Capture the cell that displays the provided text and extract its [x, y] central coordinate. 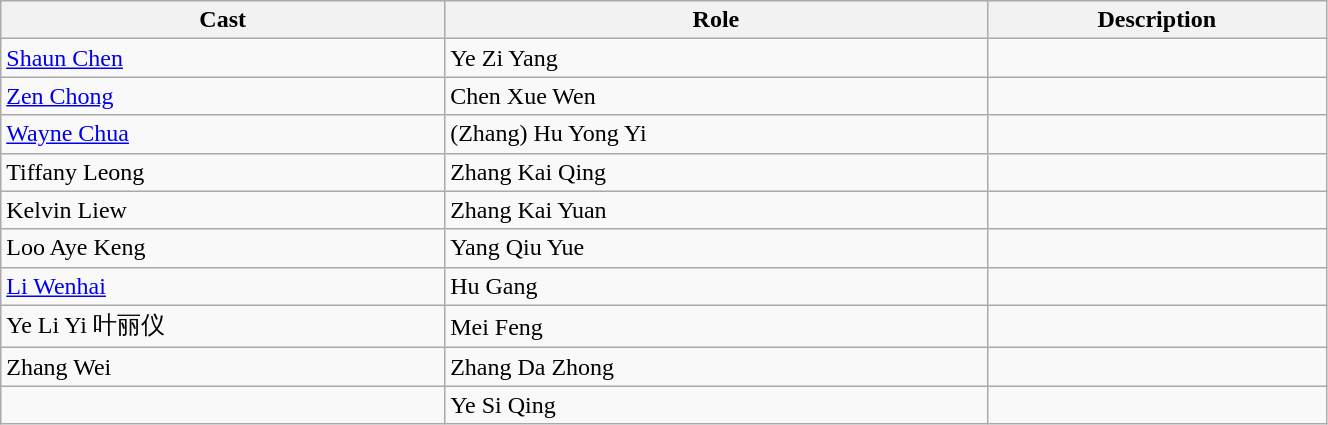
Loo Aye Keng [223, 248]
Li Wenhai [223, 286]
Chen Xue Wen [716, 96]
Ye Si Qing [716, 405]
Shaun Chen [223, 58]
Zhang Kai Yuan [716, 210]
Ye Li Yi 叶丽仪 [223, 326]
Ye Zi Yang [716, 58]
Cast [223, 20]
Zhang Kai Qing [716, 172]
Zhang Da Zhong [716, 367]
Role [716, 20]
Tiffany Leong [223, 172]
Yang Qiu Yue [716, 248]
Kelvin Liew [223, 210]
Zen Chong [223, 96]
(Zhang) Hu Yong Yi [716, 134]
Mei Feng [716, 326]
Wayne Chua [223, 134]
Hu Gang [716, 286]
Zhang Wei [223, 367]
Description [1156, 20]
